Capture the cell that displays the provided text and extract its [x, y] central coordinate. 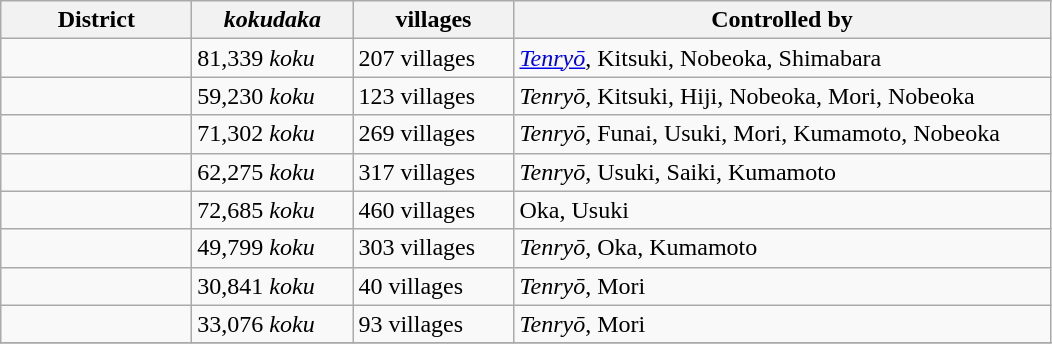
kokudaka [272, 20]
Tenryō, Usuki, Saiki, Kumamoto [782, 172]
villages [434, 20]
81,339 koku [272, 58]
317 villages [434, 172]
62,275 koku [272, 172]
Tenryō, Oka, Kumamoto [782, 248]
Controlled by [782, 20]
District [96, 20]
269 villages [434, 134]
123 villages [434, 96]
93 villages [434, 324]
49,799 koku [272, 248]
Tenryō, Kitsuki, Hiji, Nobeoka, Mori, Nobeoka [782, 96]
460 villages [434, 210]
72,685 koku [272, 210]
303 villages [434, 248]
59,230 koku [272, 96]
Tenryō, Funai, Usuki, Mori, Kumamoto, Nobeoka [782, 134]
71,302 koku [272, 134]
207 villages [434, 58]
Tenryō, Kitsuki, Nobeoka, Shimabara [782, 58]
Oka, Usuki [782, 210]
40 villages [434, 286]
33,076 koku [272, 324]
30,841 koku [272, 286]
